Search for the cell housing the specified text and yield its [X, Y] center coordinate. 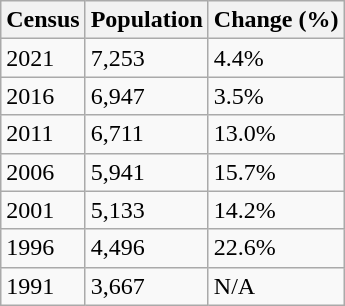
N/A [276, 286]
7,253 [146, 58]
2001 [43, 210]
2006 [43, 172]
4,496 [146, 248]
3.5% [276, 96]
Population [146, 20]
Census [43, 20]
2011 [43, 134]
6,947 [146, 96]
14.2% [276, 210]
Change (%) [276, 20]
2016 [43, 96]
15.7% [276, 172]
1991 [43, 286]
6,711 [146, 134]
1996 [43, 248]
22.6% [276, 248]
3,667 [146, 286]
5,941 [146, 172]
4.4% [276, 58]
5,133 [146, 210]
13.0% [276, 134]
2021 [43, 58]
